Determine the [x, y] coordinate at the center of the cell enclosing the given text.  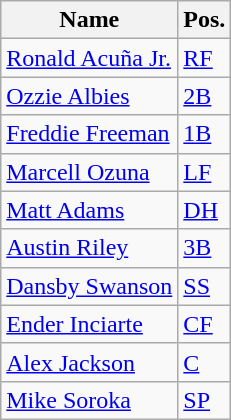
Pos. [204, 20]
Matt Adams [90, 210]
Ronald Acuña Jr. [90, 58]
CF [204, 324]
Ozzie Albies [90, 96]
Dansby Swanson [90, 286]
Alex Jackson [90, 362]
Name [90, 20]
Marcell Ozuna [90, 172]
Ender Inciarte [90, 324]
DH [204, 210]
SS [204, 286]
1B [204, 134]
Freddie Freeman [90, 134]
3B [204, 248]
Austin Riley [90, 248]
2B [204, 96]
C [204, 362]
LF [204, 172]
RF [204, 58]
SP [204, 400]
Mike Soroka [90, 400]
